Scan for the cell matching the given text and deliver its [x, y] coordinate at center. 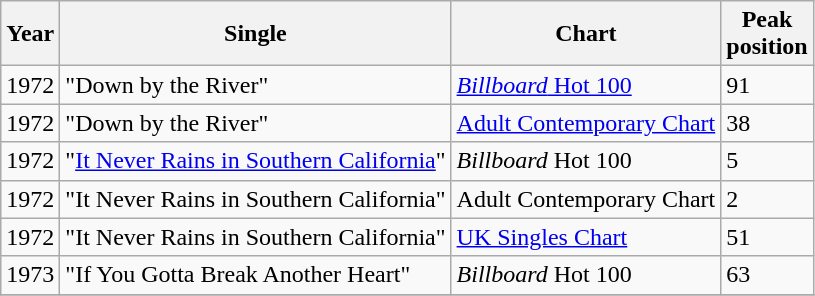
63 [767, 275]
"If You Gotta Break Another Heart" [256, 275]
38 [767, 123]
91 [767, 85]
51 [767, 237]
Single [256, 34]
Year [30, 34]
UK Singles Chart [586, 237]
Chart [586, 34]
5 [767, 161]
2 [767, 199]
1973 [30, 275]
Peakposition [767, 34]
